Determine the (x, y) coordinate at the center of the cell enclosing the given text.  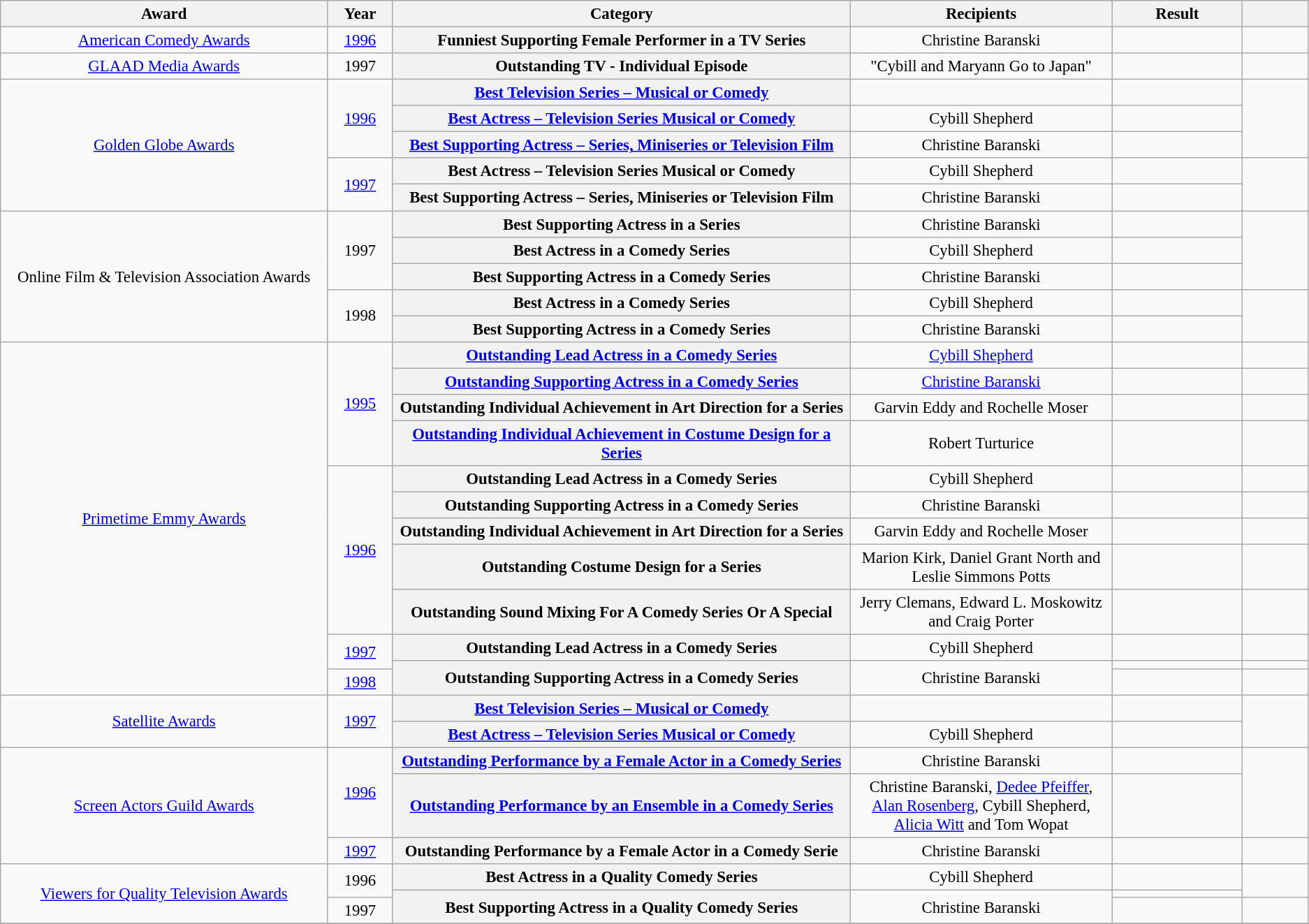
Year (360, 14)
Award (164, 14)
Online Film & Television Association Awards (164, 277)
1995 (360, 404)
Recipients (981, 14)
Best Supporting Actress in a Quality Comedy Series (622, 907)
Best Actress in a Quality Comedy Series (622, 877)
GLAAD Media Awards (164, 66)
Golden Globe Awards (164, 145)
Viewers for Quality Television Awards (164, 894)
Category (622, 14)
Outstanding TV - Individual Episode (622, 66)
Outstanding Performance by a Female Actor in a Comedy Series (622, 761)
Outstanding Individual Achievement in Costume Design for a Series (622, 443)
Jerry Clemans, Edward L. Moskowitz and Craig Porter (981, 612)
Satellite Awards (164, 721)
Best Supporting Actress in a Series (622, 224)
Screen Actors Guild Awards (164, 806)
Result (1178, 14)
Outstanding Costume Design for a Series (622, 567)
Outstanding Sound Mixing For A Comedy Series Or A Special (622, 612)
"Cybill and Maryann Go to Japan" (981, 66)
Christine Baranski, Dedee Pfeiffer, Alan Rosenberg, Cybill Shepherd, Alicia Witt and Tom Wopat (981, 806)
Marion Kirk, Daniel Grant North and Leslie Simmons Potts (981, 567)
Funniest Supporting Female Performer in a TV Series (622, 41)
American Comedy Awards (164, 41)
Primetime Emmy Awards (164, 518)
Outstanding Performance by an Ensemble in a Comedy Series (622, 806)
Robert Turturice (981, 443)
Outstanding Performance by a Female Actor in a Comedy Serie (622, 851)
